For the text-containing cell, return its midpoint in (X, Y) coordinate format. 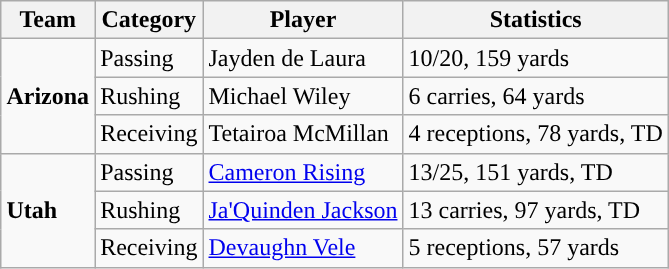
Cameron Rising (303, 172)
13 carries, 97 yards, TD (536, 210)
Ja'Quinden Jackson (303, 210)
Arizona (48, 96)
Jayden de Laura (303, 58)
Statistics (536, 20)
13/25, 151 yards, TD (536, 172)
Devaughn Vele (303, 248)
Player (303, 20)
4 receptions, 78 yards, TD (536, 134)
Tetairoa McMillan (303, 134)
5 receptions, 57 yards (536, 248)
Michael Wiley (303, 96)
Utah (48, 210)
Team (48, 20)
10/20, 159 yards (536, 58)
Category (149, 20)
6 carries, 64 yards (536, 96)
